Capture the cell that displays the provided text and extract its (x, y) central coordinate. 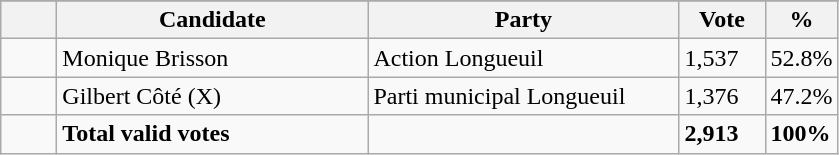
Total valid votes (212, 134)
% (802, 20)
Candidate (212, 20)
Vote (722, 20)
2,913 (722, 134)
47.2% (802, 96)
100% (802, 134)
Action Longueuil (524, 58)
1,537 (722, 58)
52.8% (802, 58)
Parti municipal Longueuil (524, 96)
Gilbert Côté (X) (212, 96)
Party (524, 20)
Monique Brisson (212, 58)
1,376 (722, 96)
